Scan for the cell matching the given text and deliver its (x, y) coordinate at center. 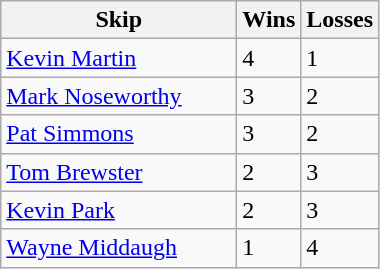
Wins (269, 20)
Skip (119, 20)
Mark Noseworthy (119, 96)
Kevin Martin (119, 58)
Pat Simmons (119, 134)
Kevin Park (119, 210)
Tom Brewster (119, 172)
Wayne Middaugh (119, 248)
Losses (340, 20)
